Scan for the cell matching the given text and deliver its (x, y) coordinate at center. 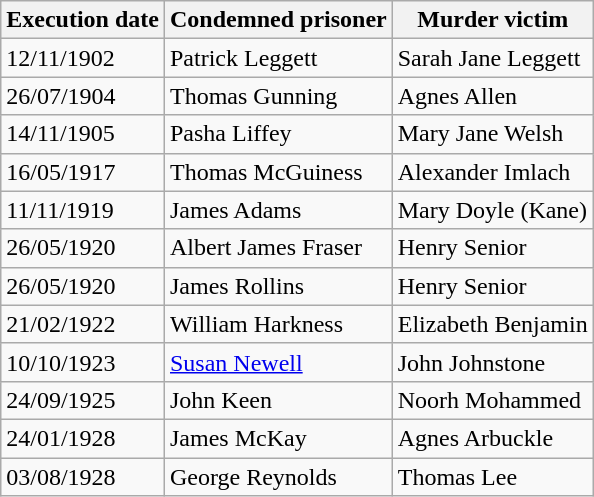
24/09/1925 (83, 400)
Thomas Gunning (278, 96)
24/01/1928 (83, 438)
Condemned prisoner (278, 20)
10/10/1923 (83, 362)
Alexander Imlach (492, 172)
James McKay (278, 438)
Patrick Leggett (278, 58)
William Harkness (278, 324)
Pasha Liffey (278, 134)
John Keen (278, 400)
Mary Jane Welsh (492, 134)
03/08/1928 (83, 477)
Execution date (83, 20)
16/05/1917 (83, 172)
James Adams (278, 210)
21/02/1922 (83, 324)
Noorh Mohammed (492, 400)
Sarah Jane Leggett (492, 58)
Elizabeth Benjamin (492, 324)
12/11/1902 (83, 58)
Agnes Allen (492, 96)
26/07/1904 (83, 96)
Thomas McGuiness (278, 172)
Murder victim (492, 20)
Thomas Lee (492, 477)
Albert James Fraser (278, 248)
11/11/1919 (83, 210)
James Rollins (278, 286)
Susan Newell (278, 362)
John Johnstone (492, 362)
Mary Doyle (Kane) (492, 210)
Agnes Arbuckle (492, 438)
14/11/1905 (83, 134)
George Reynolds (278, 477)
